Return [X, Y] of the center of cell containing provided text 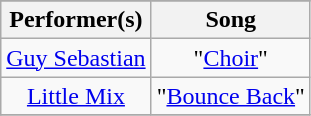
Performer(s) [76, 20]
Little Mix [76, 96]
"Choir" [230, 58]
"Bounce Back" [230, 96]
Guy Sebastian [76, 58]
Song [230, 20]
